Capture the cell that displays the provided text and extract its (x, y) central coordinate. 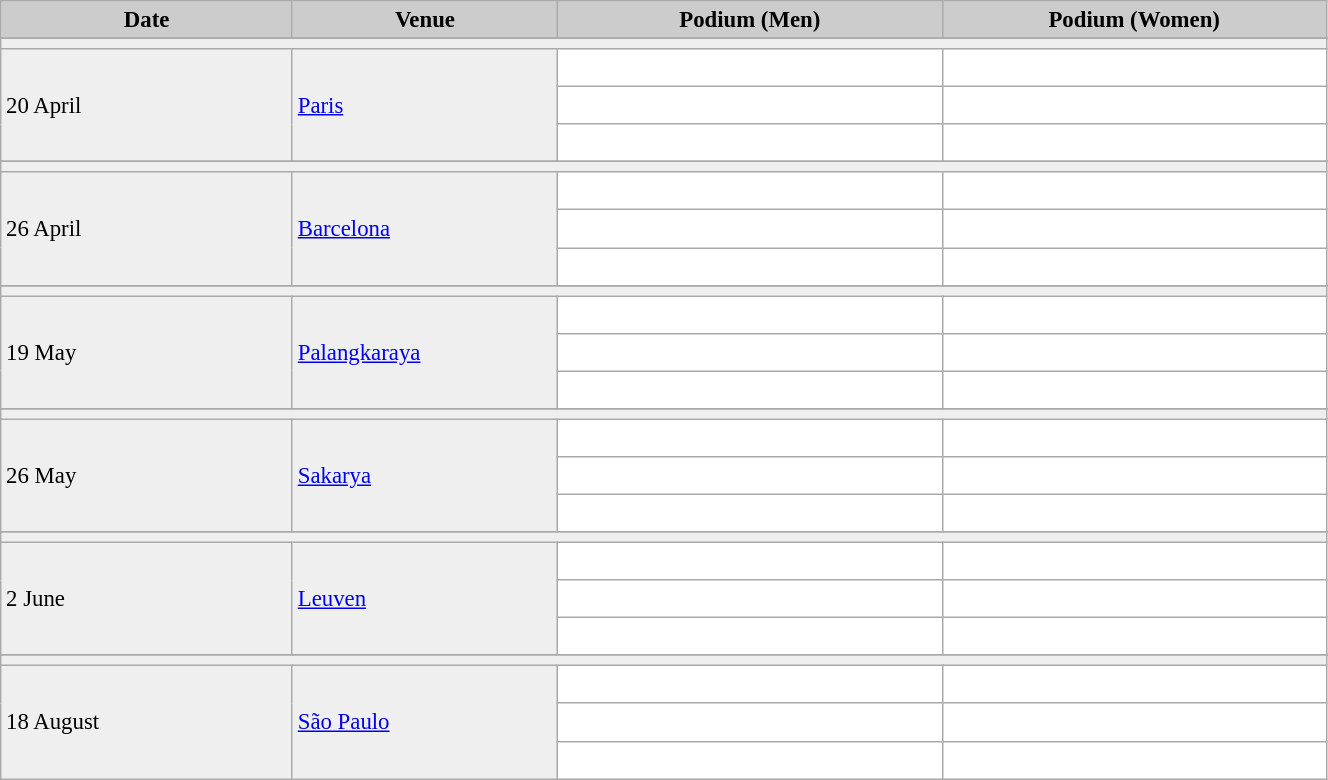
Date (147, 20)
Podium (Men) (750, 20)
Palangkaraya (424, 352)
20 April (147, 106)
26 May (147, 476)
Paris (424, 106)
São Paulo (424, 722)
Barcelona (424, 228)
Sakarya (424, 476)
19 May (147, 352)
Podium (Women) (1134, 20)
Venue (424, 20)
26 April (147, 228)
2 June (147, 600)
Leuven (424, 600)
18 August (147, 722)
